Capture the cell that displays the provided text and extract its [X, Y] central coordinate. 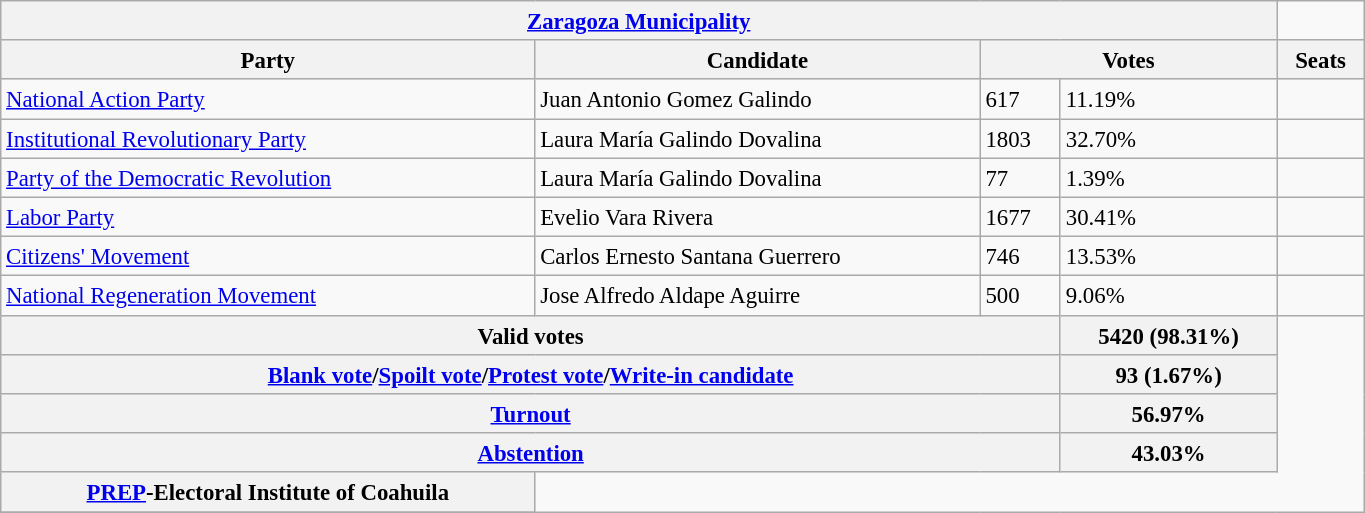
Valid votes [531, 334]
1803 [1020, 138]
Abstention [531, 452]
National Regeneration Movement [268, 296]
5420 (98.31%) [1168, 334]
56.97% [1168, 414]
Votes [1128, 60]
National Action Party [268, 100]
93 (1.67%) [1168, 374]
Carlos Ernesto Santana Guerrero [758, 256]
Turnout [531, 414]
Party [268, 60]
Zaragoza Municipality [639, 20]
Party of the Democratic Revolution [268, 178]
9.06% [1168, 296]
500 [1020, 296]
11.19% [1168, 100]
1.39% [1168, 178]
30.41% [1168, 216]
Seats [1321, 60]
746 [1020, 256]
Labor Party [268, 216]
1677 [1020, 216]
Citizens' Movement [268, 256]
Blank vote/Spoilt vote/Protest vote/Write-in candidate [531, 374]
Institutional Revolutionary Party [268, 138]
77 [1020, 178]
PREP-Electoral Institute of Coahuila [268, 492]
Juan Antonio Gomez Galindo [758, 100]
43.03% [1168, 452]
32.70% [1168, 138]
Candidate [758, 60]
617 [1020, 100]
13.53% [1168, 256]
Jose Alfredo Aldape Aguirre [758, 296]
Evelio Vara Rivera [758, 216]
